Provide the [x, y] coordinate of the cell's center where the given text is located.  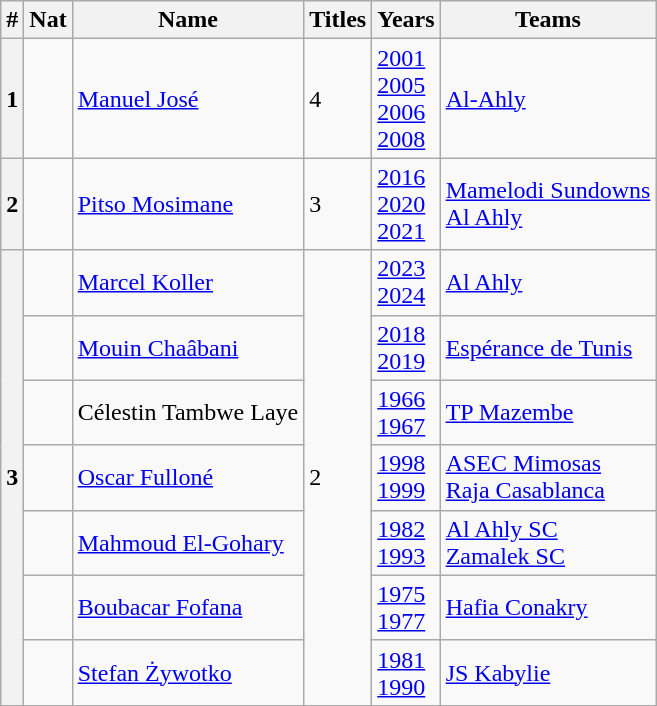
19661967 [406, 412]
Boubacar Fofana [188, 608]
19811990 [406, 672]
Oscar Fulloné [188, 478]
20232024 [406, 282]
20182019 [406, 348]
19981999 [406, 478]
Nat [48, 20]
Teams [548, 20]
1 [12, 98]
Mahmoud El-Gohary [188, 542]
Célestin Tambwe Laye [188, 412]
Mouin Chaâbani [188, 348]
Al Ahly [548, 282]
4 [338, 98]
Al-Ahly [548, 98]
Espérance de Tunis [548, 348]
TP Mazembe [548, 412]
Pitso Mosimane [188, 204]
19821993 [406, 542]
Years [406, 20]
JS Kabylie [548, 672]
Al Ahly SC Zamalek SC [548, 542]
Name [188, 20]
Mamelodi Sundowns Al Ahly [548, 204]
Manuel José [188, 98]
Stefan Żywotko [188, 672]
Titles [338, 20]
2001200520062008 [406, 98]
19751977 [406, 608]
201620202021 [406, 204]
# [12, 20]
Hafia Conakry [548, 608]
Marcel Koller [188, 282]
ASEC Mimosas Raja Casablanca [548, 478]
